For the text-containing cell, return its midpoint in (X, Y) coordinate format. 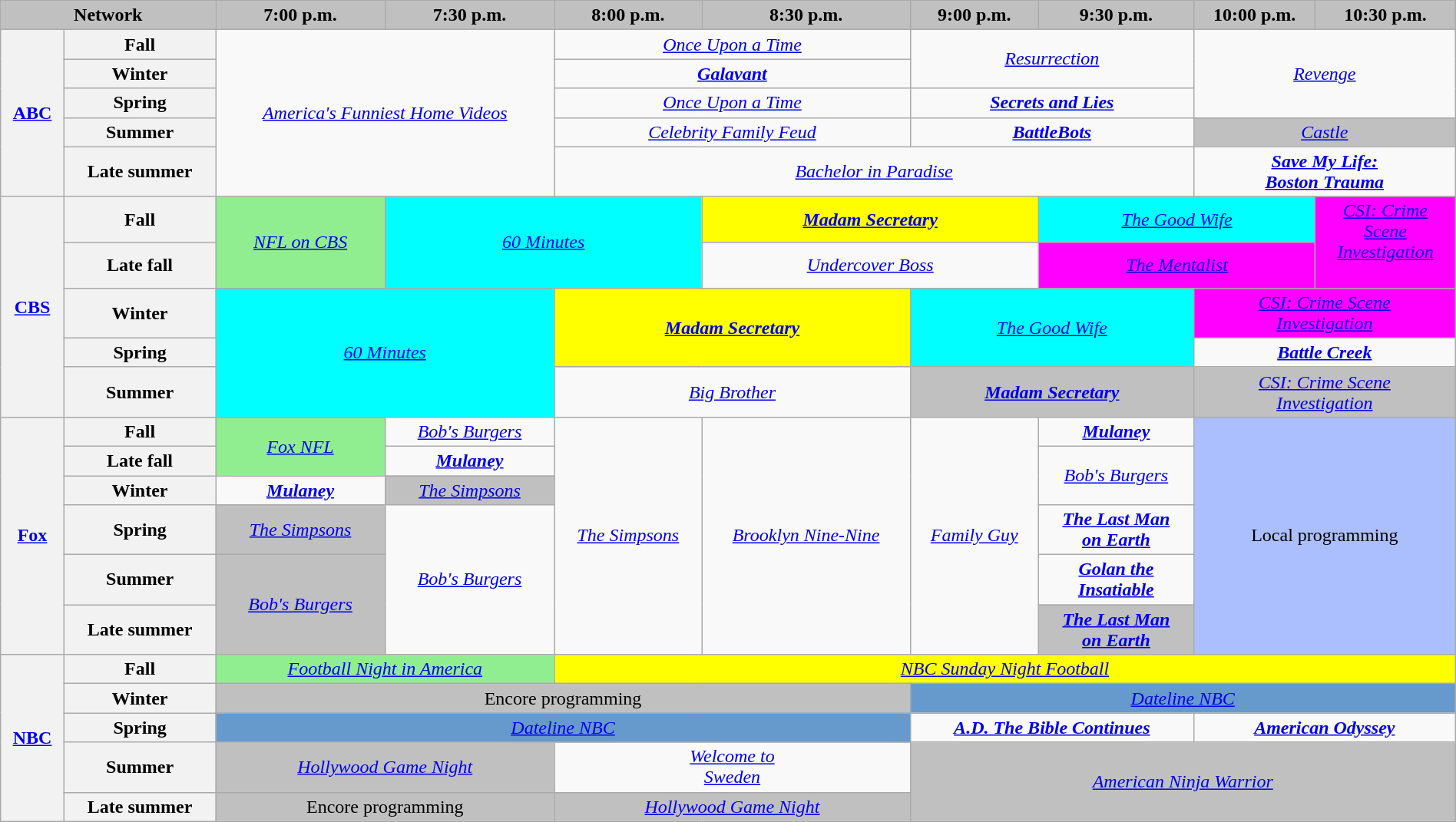
Welcome toSweden (733, 768)
Castle (1324, 132)
American Odyssey (1324, 728)
10:30 p.m. (1385, 15)
Network (108, 15)
10:00 p.m. (1254, 15)
NBC (32, 738)
Save My Life:Boston Trauma (1324, 172)
Football Night in America (386, 669)
NFL on CBS (300, 243)
7:00 p.m. (300, 15)
American Ninja Warrior (1183, 781)
Big Brother (733, 391)
Celebrity Family Feud (733, 132)
ABC (32, 114)
A.D. The Bible Continues (1052, 728)
8:00 p.m. (628, 15)
Undercover Boss (870, 266)
BattleBots (1052, 132)
9:30 p.m. (1116, 15)
NBC Sunday Night Football (1005, 669)
Brooklyn Nine-Nine (806, 536)
Secrets and Lies (1052, 103)
Fox (32, 536)
The Mentalist (1176, 266)
Local programming (1324, 536)
Bachelor in Paradise (874, 172)
7:30 p.m. (469, 15)
CSI: CrimeSceneInvestigation (1385, 243)
CBS (32, 307)
America's Funniest Home Videos (386, 114)
Family Guy (974, 536)
Galavant (733, 74)
Battle Creek (1324, 352)
9:00 p.m. (974, 15)
Resurrection (1052, 59)
8:30 p.m. (806, 15)
Revenge (1324, 74)
Fox NFL (300, 446)
Golan theInsatiable (1116, 580)
